From the cell containing the given text, extract its center point as [X, Y] coordinate. 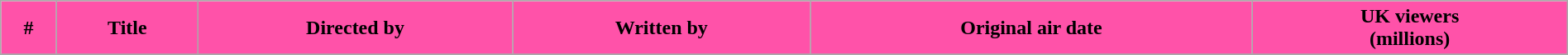
Written by [662, 28]
Original air date [1031, 28]
UK viewers(millions) [1409, 28]
# [28, 28]
Directed by [356, 28]
Title [127, 28]
